Extract the (X, Y) coordinate from the center of the cell holding the provided text.  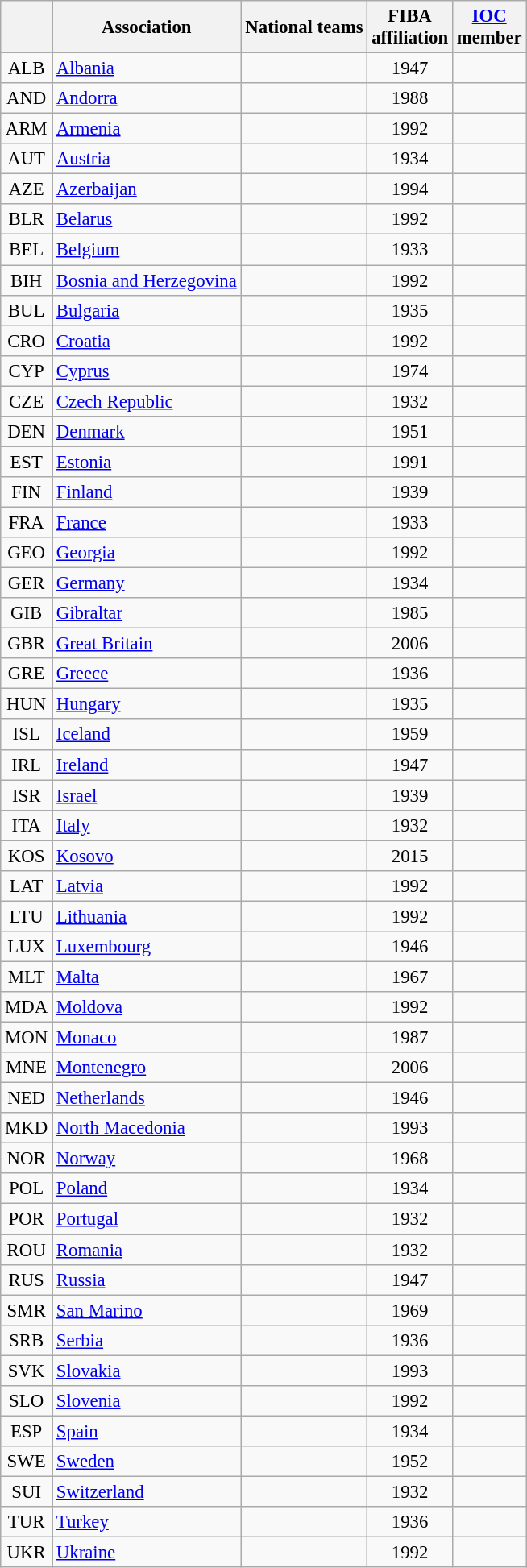
MLT (27, 977)
MKD (27, 1128)
Georgia (147, 553)
1969 (410, 1310)
Bosnia and Herzegovina (147, 280)
Malta (147, 977)
GIB (27, 613)
Armenia (147, 129)
BIH (27, 280)
NED (27, 1098)
MNE (27, 1068)
Great Britain (147, 644)
Germany (147, 583)
Russia (147, 1280)
NOR (27, 1159)
CRO (27, 341)
San Marino (147, 1310)
GRE (27, 674)
MON (27, 1038)
Croatia (147, 341)
TUR (27, 1522)
Association (147, 27)
Slovakia (147, 1371)
Ukraine (147, 1553)
FRA (27, 522)
1985 (410, 613)
Finland (147, 492)
Latvia (147, 886)
BUL (27, 310)
SLO (27, 1401)
Denmark (147, 432)
Sweden (147, 1462)
Netherlands (147, 1098)
LUX (27, 947)
RUS (27, 1280)
2015 (410, 856)
Greece (147, 674)
GEO (27, 553)
ROU (27, 1250)
AND (27, 98)
Iceland (147, 735)
GBR (27, 644)
Belgium (147, 250)
SUI (27, 1491)
HUN (27, 704)
ESP (27, 1431)
Montenegro (147, 1068)
North Macedonia (147, 1128)
Cyprus (147, 371)
POL (27, 1188)
SRB (27, 1340)
Switzerland (147, 1491)
Turkey (147, 1522)
IOCmember (489, 27)
1987 (410, 1038)
UKR (27, 1553)
Hungary (147, 704)
Gibraltar (147, 613)
1974 (410, 371)
ARM (27, 129)
Azerbaijan (147, 189)
Serbia (147, 1340)
CZE (27, 401)
Italy (147, 825)
Slovenia (147, 1401)
FIN (27, 492)
Austria (147, 159)
1988 (410, 98)
ISL (27, 735)
Kosovo (147, 856)
SMR (27, 1310)
Portugal (147, 1219)
IRL (27, 765)
ISR (27, 795)
Czech Republic (147, 401)
1991 (410, 462)
National teams (305, 27)
Romania (147, 1250)
Israel (147, 795)
1967 (410, 977)
FIBAaffiliation (410, 27)
SWE (27, 1462)
Poland (147, 1188)
Luxembourg (147, 947)
EST (27, 462)
MDA (27, 1007)
Estonia (147, 462)
KOS (27, 856)
LTU (27, 916)
CYP (27, 371)
ITA (27, 825)
SVK (27, 1371)
Norway (147, 1159)
1951 (410, 432)
AZE (27, 189)
1994 (410, 189)
1952 (410, 1462)
Belarus (147, 220)
DEN (27, 432)
Albania (147, 68)
France (147, 522)
Andorra (147, 98)
Moldova (147, 1007)
AUT (27, 159)
Ireland (147, 765)
Bulgaria (147, 310)
1959 (410, 735)
GER (27, 583)
Spain (147, 1431)
BEL (27, 250)
LAT (27, 886)
Lithuania (147, 916)
BLR (27, 220)
Monaco (147, 1038)
ALB (27, 68)
POR (27, 1219)
1968 (410, 1159)
